For the text-containing cell, return its midpoint in [x, y] coordinate format. 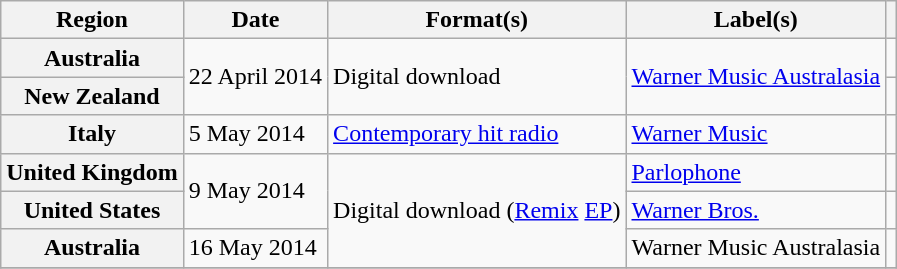
Warner Bros. [756, 210]
United States [92, 210]
22 April 2014 [255, 77]
Italy [92, 134]
Label(s) [756, 20]
9 May 2014 [255, 191]
Parlophone [756, 172]
United Kingdom [92, 172]
Date [255, 20]
New Zealand [92, 96]
16 May 2014 [255, 248]
Format(s) [477, 20]
Digital download [477, 77]
Digital download (Remix EP) [477, 210]
Region [92, 20]
Contemporary hit radio [477, 134]
5 May 2014 [255, 134]
Warner Music [756, 134]
